Return the [X, Y] coordinate for the center point of the cell that contains the specified text.  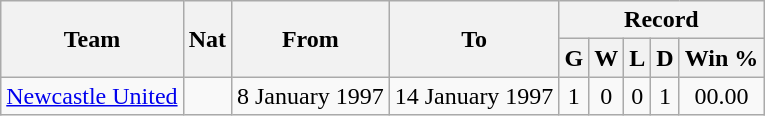
Nat [207, 39]
14 January 1997 [474, 96]
D [665, 58]
Win % [722, 58]
Newcastle United [92, 96]
From [310, 39]
8 January 1997 [310, 96]
Record [662, 20]
G [574, 58]
W [606, 58]
00.00 [722, 96]
To [474, 39]
L [638, 58]
Team [92, 39]
